Capture the cell that displays the provided text and extract its (x, y) central coordinate. 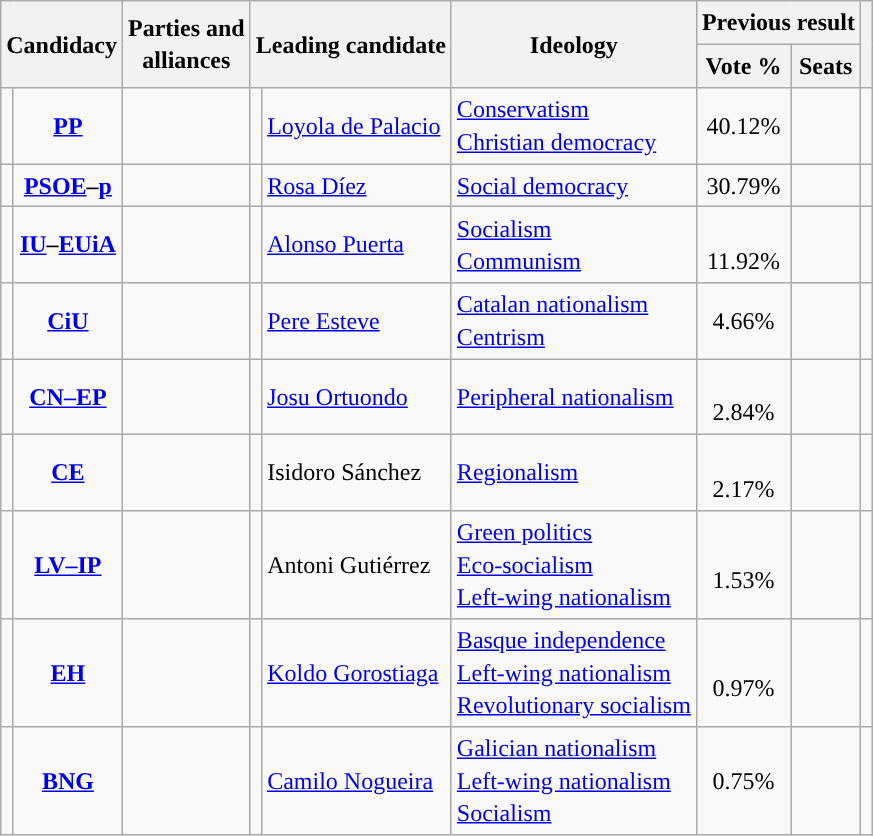
2.84% (743, 397)
CN–EP (68, 397)
EH (68, 673)
Alonso Puerta (357, 245)
Leading candidate (350, 44)
Social democracy (574, 186)
Catalan nationalismCentrism (574, 321)
Rosa Díez (357, 186)
CiU (68, 321)
Antoni Gutiérrez (357, 564)
Camilo Nogueira (357, 781)
Green politicsEco-socialismLeft-wing nationalism (574, 564)
4.66% (743, 321)
Ideology (574, 44)
40.12% (743, 126)
Loyola de Palacio (357, 126)
PSOE–p (68, 186)
11.92% (743, 245)
Josu Ortuondo (357, 397)
Koldo Gorostiaga (357, 673)
IU–EUiA (68, 245)
Seats (826, 66)
Peripheral nationalism (574, 397)
SocialismCommunism (574, 245)
0.75% (743, 781)
Isidoro Sánchez (357, 472)
1.53% (743, 564)
BNG (68, 781)
ConservatismChristian democracy (574, 126)
30.79% (743, 186)
Parties andalliances (187, 44)
Basque independenceLeft-wing nationalismRevolutionary socialism (574, 673)
2.17% (743, 472)
CE (68, 472)
Previous result (778, 22)
PP (68, 126)
Galician nationalismLeft-wing nationalismSocialism (574, 781)
Vote % (743, 66)
0.97% (743, 673)
Pere Esteve (357, 321)
Regionalism (574, 472)
LV–IP (68, 564)
Candidacy (62, 44)
